Extract the (x, y) coordinate from the center of the cell holding the provided text.  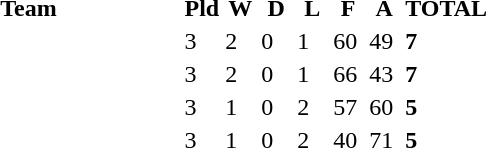
66 (348, 74)
43 (384, 74)
57 (348, 107)
49 (384, 41)
